Find where the given text appears and provide that cell's center as [x, y] coordinate. 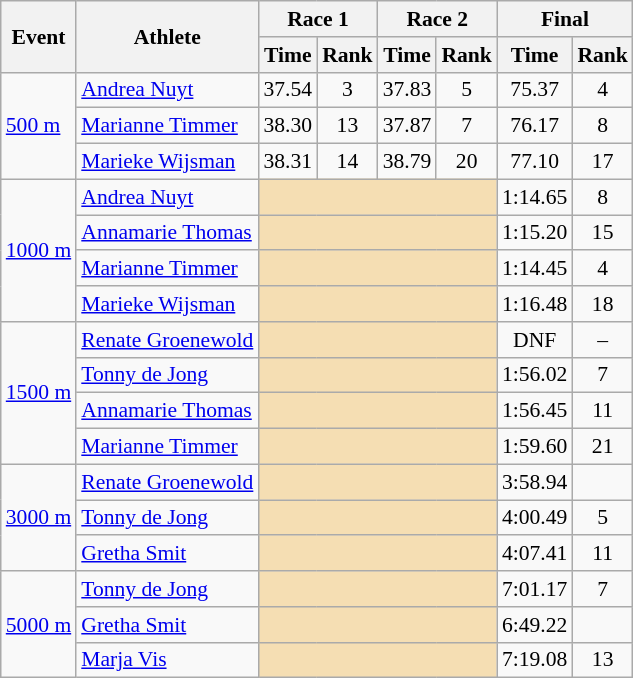
1:16.48 [534, 304]
38.79 [408, 162]
3 [348, 90]
38.30 [288, 126]
4:00.49 [534, 518]
38.31 [288, 162]
Race 1 [318, 19]
Race 2 [438, 19]
15 [602, 233]
1:14.45 [534, 269]
21 [602, 447]
75.37 [534, 90]
1:14.65 [534, 197]
37.54 [288, 90]
3:58.94 [534, 482]
18 [602, 304]
Final [565, 19]
Athlete [167, 36]
7:19.08 [534, 660]
500 m [38, 126]
37.87 [408, 126]
7:01.17 [534, 589]
6:49.22 [534, 625]
5000 m [38, 624]
20 [466, 162]
1:56.02 [534, 375]
– [602, 340]
77.10 [534, 162]
1500 m [38, 393]
1:59.60 [534, 447]
4:07.41 [534, 554]
76.17 [534, 126]
3000 m [38, 518]
1:15.20 [534, 233]
37.83 [408, 90]
DNF [534, 340]
1000 m [38, 250]
17 [602, 162]
Event [38, 36]
1:56.45 [534, 411]
Marja Vis [167, 660]
14 [348, 162]
